Search for the cell housing the specified text and yield its (x, y) center coordinate. 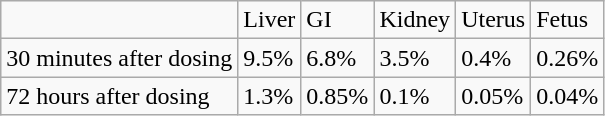
30 minutes after dosing (120, 58)
0.1% (415, 96)
6.8% (338, 58)
9.5% (270, 58)
0.04% (568, 96)
0.05% (494, 96)
Fetus (568, 20)
Uterus (494, 20)
Kidney (415, 20)
1.3% (270, 96)
GI (338, 20)
0.85% (338, 96)
3.5% (415, 58)
0.26% (568, 58)
72 hours after dosing (120, 96)
0.4% (494, 58)
Liver (270, 20)
